Determine the [X, Y] coordinate at the center of the cell enclosing the given text.  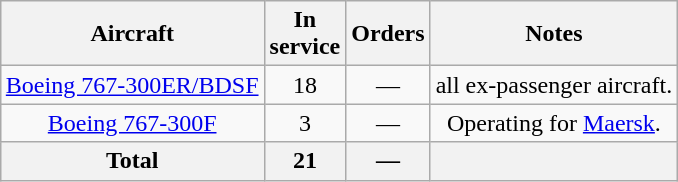
Aircraft [132, 34]
Boeing 767-300F [132, 123]
3 [305, 123]
Notes [554, 34]
Inservice [305, 34]
Orders [388, 34]
all ex-passenger aircraft. [554, 85]
Operating for Maersk. [554, 123]
18 [305, 85]
Boeing 767-300ER/BDSF [132, 85]
Total [132, 161]
21 [305, 161]
